For the text-containing cell, return its midpoint in (x, y) coordinate format. 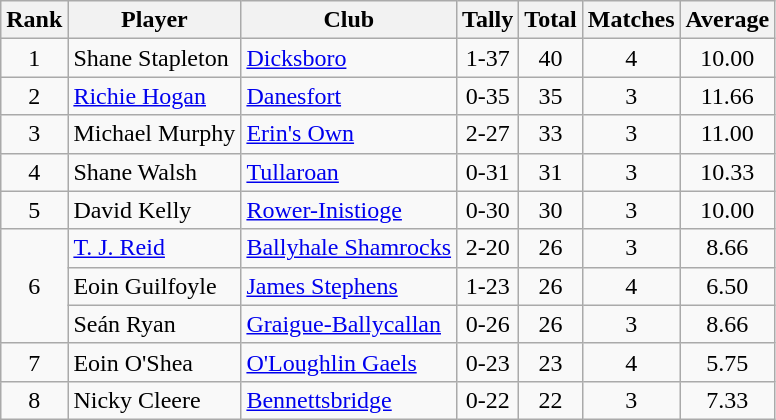
O'Loughlin Gaels (349, 362)
5 (34, 210)
Total (551, 20)
Bennettsbridge (349, 400)
Rank (34, 20)
Shane Stapleton (154, 58)
Richie Hogan (154, 96)
11.00 (728, 134)
Tullaroan (349, 172)
0-22 (488, 400)
2-20 (488, 248)
6.50 (728, 286)
5.75 (728, 362)
0-26 (488, 324)
8 (34, 400)
7 (34, 362)
Matches (631, 20)
Seán Ryan (154, 324)
Player (154, 20)
0-23 (488, 362)
2 (34, 96)
Nicky Cleere (154, 400)
40 (551, 58)
1-23 (488, 286)
30 (551, 210)
7.33 (728, 400)
Tally (488, 20)
Eoin O'Shea (154, 362)
31 (551, 172)
1-37 (488, 58)
Ballyhale Shamrocks (349, 248)
0-31 (488, 172)
35 (551, 96)
Graigue-Ballycallan (349, 324)
David Kelly (154, 210)
2-27 (488, 134)
T. J. Reid (154, 248)
6 (34, 286)
22 (551, 400)
Michael Murphy (154, 134)
Shane Walsh (154, 172)
Rower-Inistioge (349, 210)
23 (551, 362)
Dicksboro (349, 58)
Average (728, 20)
10.33 (728, 172)
33 (551, 134)
0-30 (488, 210)
Danesfort (349, 96)
11.66 (728, 96)
1 (34, 58)
Club (349, 20)
Eoin Guilfoyle (154, 286)
Erin's Own (349, 134)
0-35 (488, 96)
James Stephens (349, 286)
